Provide the [x, y] coordinate of the cell's center where the given text is located.  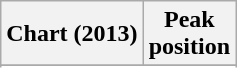
Chart (2013) [72, 34]
Peakposition [189, 34]
